From the cell containing the given text, extract its center point as [x, y] coordinate. 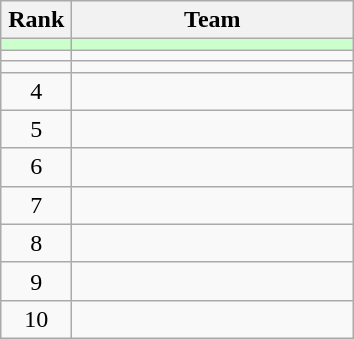
5 [36, 129]
8 [36, 243]
7 [36, 205]
9 [36, 281]
6 [36, 167]
Team [212, 20]
Rank [36, 20]
4 [36, 91]
10 [36, 319]
